Scan for the cell matching the given text and deliver its [x, y] coordinate at center. 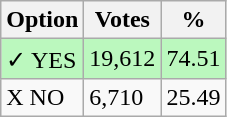
Option [42, 20]
19,612 [122, 59]
X NO [42, 97]
6,710 [122, 97]
✓ YES [42, 59]
74.51 [194, 59]
25.49 [194, 97]
Votes [122, 20]
% [194, 20]
